Scan for the cell matching the given text and deliver its (X, Y) coordinate at center. 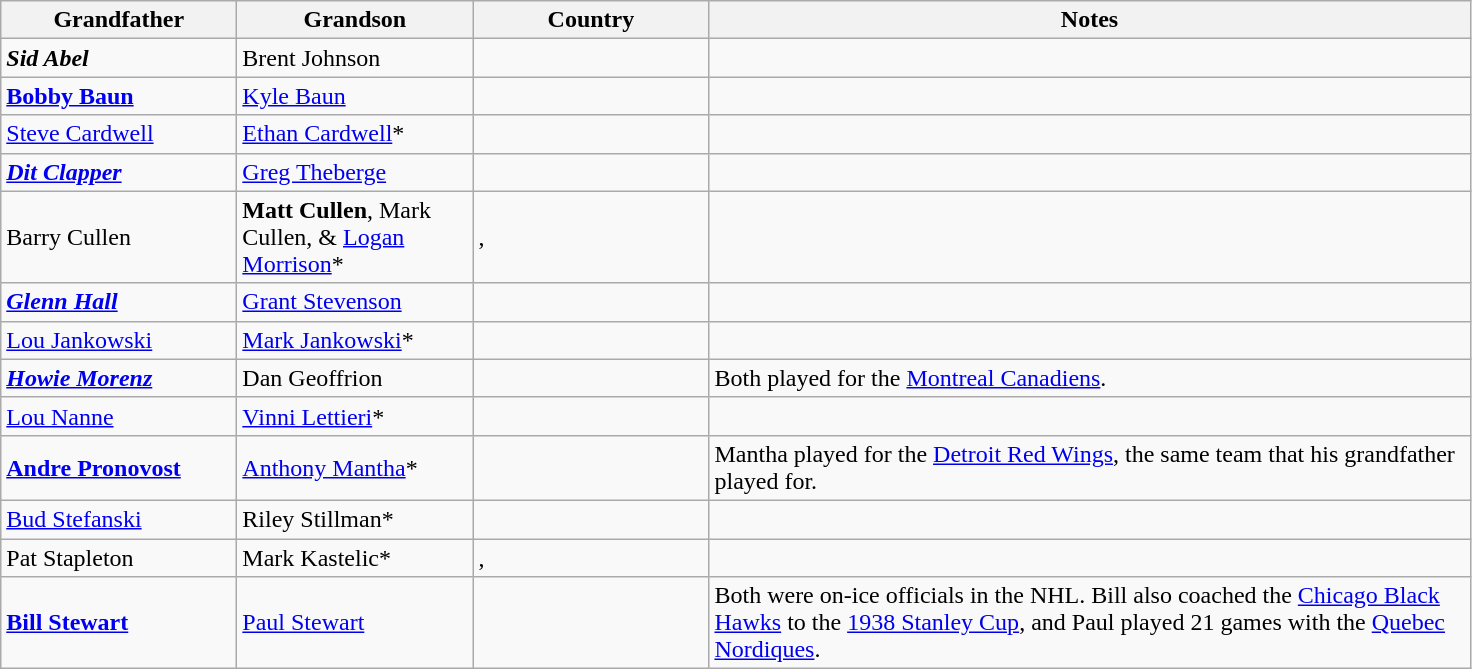
Bud Stefanski (119, 519)
Mark Kastelic* (355, 557)
Grandfather (119, 20)
Grandson (355, 20)
Sid Abel (119, 58)
Greg Theberge (355, 172)
Bobby Baun (119, 96)
Grant Stevenson (355, 302)
Lou Jankowski (119, 340)
Pat Stapleton (119, 557)
Kyle Baun (355, 96)
Bill Stewart (119, 623)
Andre Pronovost (119, 468)
Glenn Hall (119, 302)
Vinni Lettieri* (355, 416)
Matt Cullen, Mark Cullen, & Logan Morrison* (355, 237)
Howie Morenz (119, 378)
Brent Johnson (355, 58)
Dit Clapper (119, 172)
Lou Nanne (119, 416)
Ethan Cardwell* (355, 134)
Barry Cullen (119, 237)
Anthony Mantha* (355, 468)
Dan Geoffrion (355, 378)
Notes (1090, 20)
Country (591, 20)
Mark Jankowski* (355, 340)
Steve Cardwell (119, 134)
Paul Stewart (355, 623)
Both played for the Montreal Canadiens. (1090, 378)
Mantha played for the Detroit Red Wings, the same team that his grandfather played for. (1090, 468)
Riley Stillman* (355, 519)
